For the text-containing cell, return its midpoint in (x, y) coordinate format. 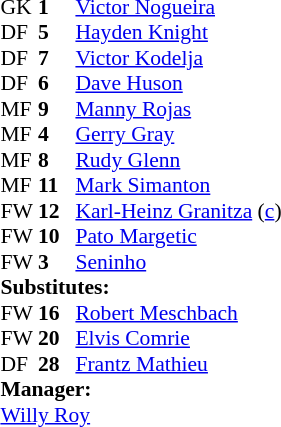
11 (57, 185)
Seninho (178, 262)
9 (57, 109)
Manager: (140, 389)
3 (57, 262)
Substitutes: (140, 287)
28 (57, 364)
Dave Huson (178, 83)
Robert Meschbach (178, 313)
Karl-Heinz Granitza (c) (178, 211)
20 (57, 339)
6 (57, 83)
Victor Kodelja (178, 58)
12 (57, 211)
10 (57, 237)
7 (57, 58)
Gerry Gray (178, 135)
Mark Simanton (178, 185)
16 (57, 313)
Manny Rojas (178, 109)
8 (57, 160)
Frantz Mathieu (178, 364)
5 (57, 33)
Elvis Comrie (178, 339)
4 (57, 135)
Hayden Knight (178, 33)
Rudy Glenn (178, 160)
Pato Margetic (178, 237)
